Locate the cell with the specified text and output its (x, y) center coordinate. 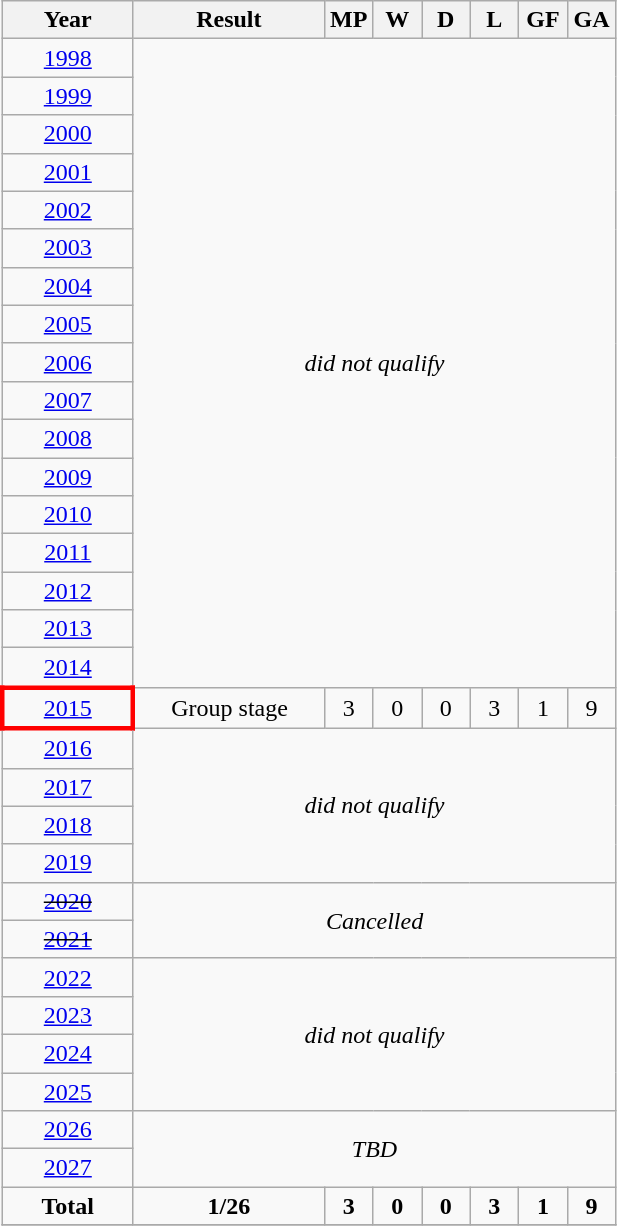
2026 (68, 1130)
2017 (68, 787)
2005 (68, 324)
2014 (68, 668)
L (494, 20)
2004 (68, 286)
Year (68, 20)
2012 (68, 591)
2020 (68, 901)
2009 (68, 477)
2011 (68, 553)
2016 (68, 748)
2008 (68, 438)
Total (68, 1206)
2000 (68, 134)
1999 (68, 96)
2002 (68, 210)
2018 (68, 825)
2027 (68, 1168)
2007 (68, 400)
2003 (68, 248)
W (398, 20)
GA (592, 20)
2023 (68, 1015)
2024 (68, 1053)
1/26 (228, 1206)
D (446, 20)
Cancelled (374, 920)
Group stage (228, 708)
2010 (68, 515)
2006 (68, 362)
2022 (68, 977)
TBD (374, 1149)
1998 (68, 58)
2013 (68, 629)
Result (228, 20)
2025 (68, 1091)
2021 (68, 939)
2015 (68, 708)
2019 (68, 863)
2001 (68, 172)
MP (348, 20)
GF (544, 20)
